Identify which cell holds the provided text, then report its [x, y] central coordinate. 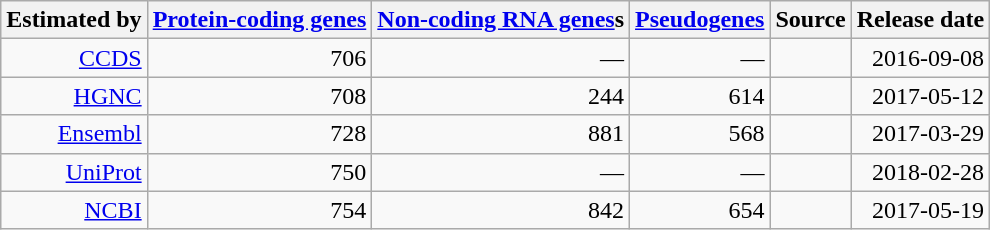
881 [501, 134]
568 [700, 134]
NCBI [74, 210]
2017-05-19 [920, 210]
2017-05-12 [920, 96]
2017-03-29 [920, 134]
Protein-coding genes [260, 20]
754 [260, 210]
842 [501, 210]
2018-02-28 [920, 172]
UniProt [74, 172]
Ensembl [74, 134]
Non-coding RNA geness [501, 20]
HGNC [74, 96]
614 [700, 96]
Pseudogenes [700, 20]
708 [260, 96]
CCDS [74, 58]
706 [260, 58]
2016-09-08 [920, 58]
728 [260, 134]
Source [810, 20]
654 [700, 210]
Estimated by [74, 20]
Release date [920, 20]
750 [260, 172]
244 [501, 96]
